From the cell containing the given text, extract its center point as (X, Y) coordinate. 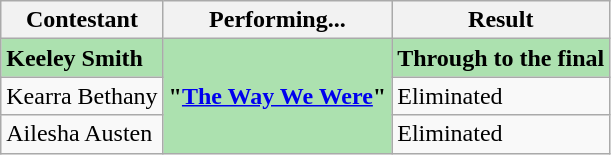
Ailesha Austen (82, 134)
Through to the final (501, 58)
"The Way We Were" (278, 96)
Kearra Bethany (82, 96)
Contestant (82, 20)
Performing... (278, 20)
Result (501, 20)
Keeley Smith (82, 58)
